Output the [X, Y] coordinate of the center of the cell containing the given text.  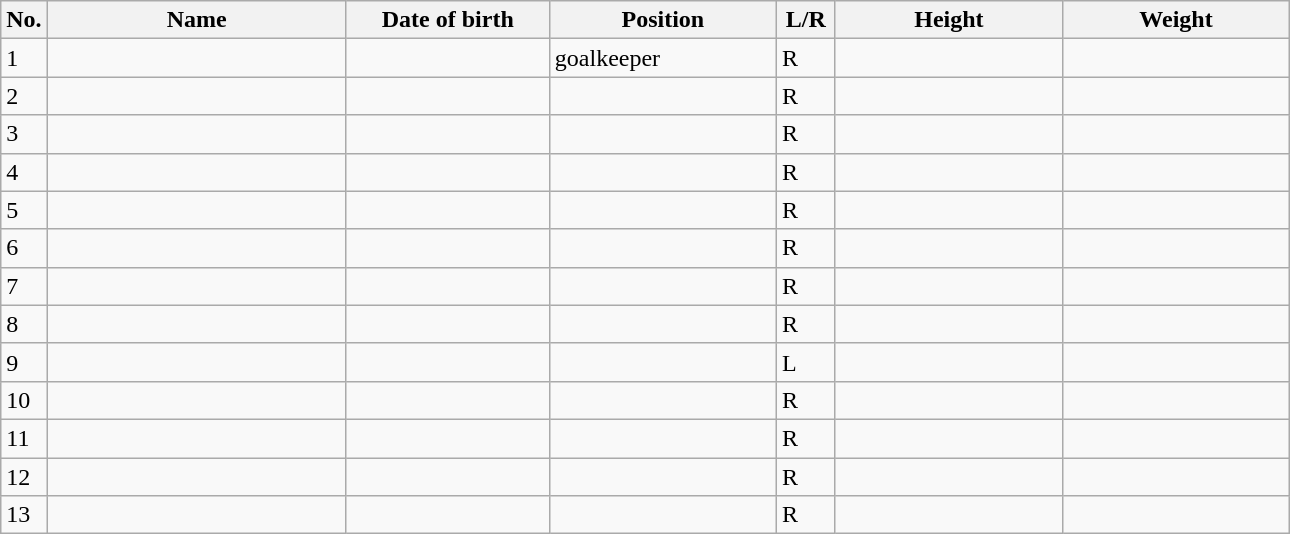
9 [24, 362]
Weight [1176, 20]
L [806, 362]
6 [24, 248]
12 [24, 477]
8 [24, 324]
11 [24, 438]
13 [24, 515]
Name [196, 20]
Position [662, 20]
goalkeeper [662, 58]
7 [24, 286]
4 [24, 172]
2 [24, 96]
1 [24, 58]
5 [24, 210]
10 [24, 400]
3 [24, 134]
No. [24, 20]
Height [948, 20]
Date of birth [448, 20]
L/R [806, 20]
